Search for the cell housing the specified text and yield its (x, y) center coordinate. 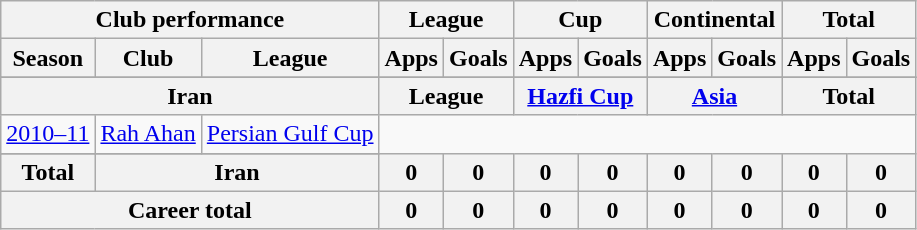
Hazfi Cup (580, 96)
Rah Ahan (148, 134)
2010–11 (48, 134)
Career total (190, 210)
Asia (714, 96)
Club (148, 58)
Continental (714, 20)
Season (48, 58)
Persian Gulf Cup (290, 134)
Cup (580, 20)
Club performance (190, 20)
